Output the [X, Y] coordinate of the center of the cell containing the given text.  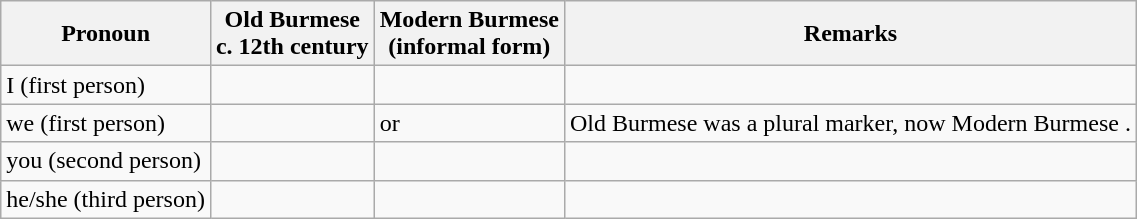
or [469, 123]
you (second person) [106, 161]
we (first person) [106, 123]
he/she (third person) [106, 199]
Modern Burmese(informal form) [469, 34]
I (first person) [106, 85]
Remarks [850, 34]
Old Burmese was a plural marker, now Modern Burmese . [850, 123]
Old Burmesec. 12th century [292, 34]
Pronoun [106, 34]
